For the text-containing cell, return its midpoint in [x, y] coordinate format. 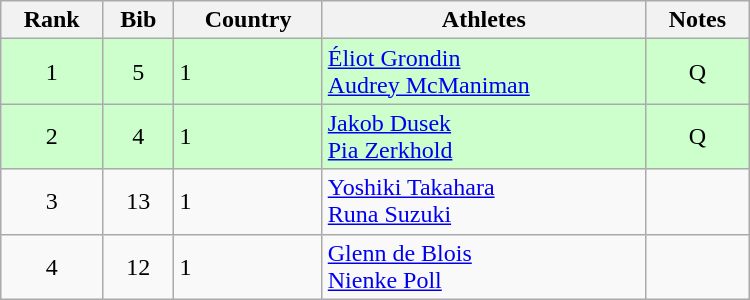
Glenn de BloisNienke Poll [484, 266]
Rank [52, 20]
Notes [697, 20]
2 [52, 136]
Jakob DusekPia Zerkhold [484, 136]
12 [138, 266]
13 [138, 202]
Country [248, 20]
Éliot GrondinAudrey McManiman [484, 72]
Bib [138, 20]
5 [138, 72]
Yoshiki TakaharaRuna Suzuki [484, 202]
Athletes [484, 20]
3 [52, 202]
